Pinpoint the cell where the given text exists, returning its (X, Y) midpoint coordinate. 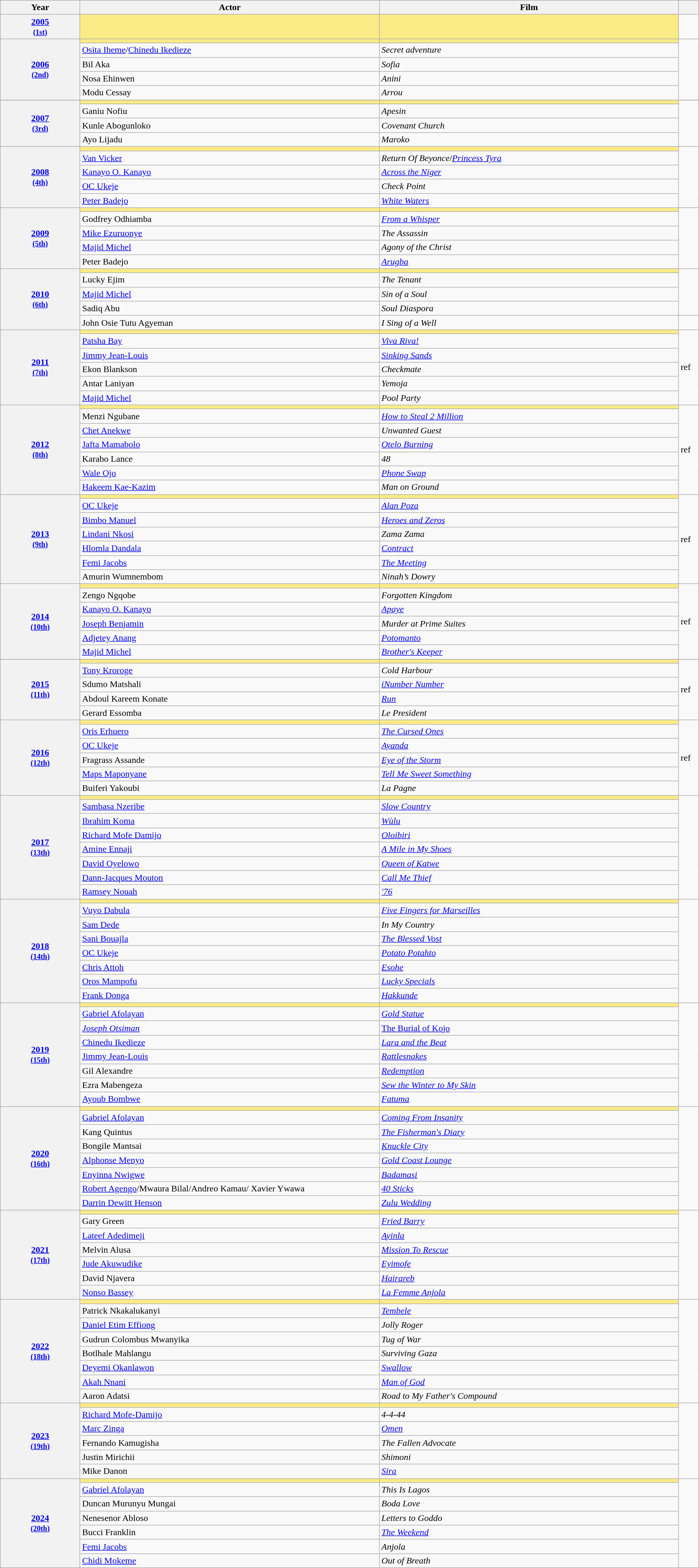
Gudrun Colombus Mwanyika (230, 1339)
Slow Country (529, 807)
Menzi Ngubane (230, 416)
Anjola (529, 1546)
Marc Zinga (230, 1429)
Enyinna Nwigwe (230, 1174)
Van Vicker (230, 158)
2007(3rd) (40, 123)
Robert Agengo/Mwaura Bilal/Andreo Kamau/ Xavier Ywawa (230, 1189)
The Meeting (529, 562)
Letters to Goddo (529, 1518)
Man of God (529, 1382)
Yemoja (529, 384)
Gerard Essomba (230, 713)
Ganiu Nofiu (230, 111)
Ayanda (529, 745)
Chinedu Ikedieze (230, 1042)
Oris Erhuero (230, 731)
The Assassin (529, 233)
Agony of the Christ (529, 247)
Godfrey Odhiamba (230, 219)
Kunle Abogunloko (230, 125)
Brother's Keeper (529, 652)
White Waters (529, 201)
Adjetey Anang (230, 638)
2018(14th) (40, 951)
Bucci Franklin (230, 1532)
Forgotten Kingdom (529, 595)
Check Point (529, 186)
Antar Laniyan (230, 384)
'76 (529, 892)
In My Country (529, 924)
Botlhale Mahlangu (230, 1353)
Lindani Nkosi (230, 534)
2012(8th) (40, 450)
Eyimofe (529, 1264)
Mike Ezuruonye (230, 233)
The Cursed Ones (529, 731)
Lucky Ejim (230, 280)
Patrick Nkakalukanyi (230, 1311)
Checkmate (529, 369)
4-4-44 (529, 1414)
Queen of Katwe (529, 863)
Kang Quintus (230, 1132)
Deyemi Okanlawon (230, 1367)
Covenant Church (529, 125)
Man on Ground (529, 487)
Sam Dede (230, 924)
Nosa Ehinwen (230, 78)
Wùlu (529, 821)
Sin of a Soul (529, 294)
Jafta Mamabolo (230, 445)
Osita Iheme/Chinedu Ikedieze (230, 50)
2017(13th) (40, 847)
2023(19th) (40, 1441)
Nonso Bassey (230, 1292)
A Mile in My Shoes (529, 849)
Joseph Otsiman (230, 1028)
Sdumo Matshali (230, 684)
Phone Swap (529, 473)
The Tenant (529, 280)
How to Steal 2 Million (529, 416)
Gil Alexandre (230, 1071)
Lara and the Beat (529, 1042)
Hakkunde (529, 996)
The Fisherman's Diary (529, 1132)
2020(16th) (40, 1158)
2008(4th) (40, 177)
La Pagne (529, 788)
Melvin Alusa (230, 1250)
Abdoul Kareem Konate (230, 699)
Gold Statue (529, 1014)
Bil Aka (230, 64)
Return Of Beyonce/Princess Tyra (529, 158)
Year (40, 7)
Apesin (529, 111)
Shimoni (529, 1457)
Joseph Benjamin (230, 624)
Coming From Insanity (529, 1117)
2013(9th) (40, 539)
2021(17th) (40, 1255)
Jolly Roger (529, 1325)
Maroko (529, 139)
Fried Barry (529, 1221)
Viva Riva! (529, 341)
Richard Mofe-Damijo (230, 1414)
John Osie Tutu Agyeman (230, 322)
Vuyo Dabula (230, 910)
Ayo Lijadu (230, 139)
Road to My Father's Compound (529, 1396)
Tembele (529, 1311)
Duncan Murunyu Mungai (230, 1504)
Sani Bouajla (230, 938)
Surviving Gaza (529, 1353)
Hairareb (529, 1278)
Arugba (529, 262)
Gary Green (230, 1221)
This Is Lagos (529, 1490)
Boda Love (529, 1504)
Frank Donga (230, 996)
Oros Mampofu (230, 981)
Eye of the Storm (529, 760)
La Femme Anjola (529, 1292)
Amurin Wumnembom (230, 577)
Anini (529, 78)
Rattlesnakes (529, 1057)
Fragrass Assande (230, 760)
I Sing of a Well (529, 322)
Darrin Dewitt Henson (230, 1203)
Sadiq Abu (230, 308)
Swallow (529, 1367)
Aaron Adatsi (230, 1396)
Ramsey Nouah (230, 892)
Sofia (529, 64)
2011(7th) (40, 367)
Omen (529, 1429)
2006(2nd) (40, 69)
Mission To Rescue (529, 1250)
Tell Me Sweet Something (529, 774)
Zulu Wedding (529, 1203)
Wale Ojo (230, 473)
Jude Akuwudike (230, 1264)
David Njavera (230, 1278)
Patsha Bay (230, 341)
Amine Ennaji (230, 849)
2016(12th) (40, 758)
Zama Zama (529, 534)
2022(18th) (40, 1351)
Apaye (529, 609)
Knuckle City (529, 1146)
Justin Mirichii (230, 1457)
Hakeem Kae-Kazim (230, 487)
2015(11th) (40, 690)
Sambasa Nzeribe (230, 807)
2014(10th) (40, 622)
Run (529, 699)
Heroes and Zeros (529, 520)
Cold Harbour (529, 670)
Ayoub Bombwe (230, 1099)
Ibrahim Koma (230, 821)
Mike Danon (230, 1471)
Sinking Sands (529, 355)
Lateef Adedimeji (230, 1235)
Modu Cessay (230, 93)
Ekon Blankson (230, 369)
Richard Mofe Damijo (230, 835)
Pool Party (529, 398)
Across the Niger (529, 172)
40 Sticks (529, 1189)
Otelo Burning (529, 445)
Murder at Prime Suites (529, 624)
Arrou (529, 93)
Alan Poza (529, 505)
Nenesenor Abloso (230, 1518)
Buiferi Yakoubi (230, 788)
From a Whisper (529, 219)
2010(6th) (40, 299)
2024(20th) (40, 1523)
Zengo Ngqobe (230, 595)
Out of Breath (529, 1561)
Fatuma (529, 1099)
Fernando Kamugisha (230, 1443)
Hlomla Dandala (230, 548)
Daniel Etim Effiong (230, 1325)
The Fallen Advocate (529, 1443)
Akah Nnani (230, 1382)
Karabo Lance (230, 459)
Ninah’s Dowry (529, 577)
Tony Kroroge (230, 670)
iNumber Number (529, 684)
Le President (529, 713)
David Oyelowo (230, 863)
Chet Anekwe (230, 430)
Five Fingers for Marseilles (529, 910)
2005(1st) (40, 27)
Redemption (529, 1071)
Potomanto (529, 638)
Sira (529, 1471)
Badamasi (529, 1174)
Alphonse Menyo (230, 1160)
The Blessed Vost (529, 938)
Contract (529, 548)
Call Me Thief (529, 878)
Bimbo Manuel (230, 520)
2019(15th) (40, 1055)
Tug of War (529, 1339)
Unwanted Guest (529, 430)
The Weekend (529, 1532)
Maps Maponyane (230, 774)
Bongile Mantsai (230, 1146)
Actor (230, 7)
Film (529, 7)
Ezra Mabengeza (230, 1085)
Chidi Mokeme (230, 1561)
48 (529, 459)
Secret adventure (529, 50)
Lucky Specials (529, 981)
2009(5th) (40, 238)
Soul Diaspora (529, 308)
Chris Attoh (230, 967)
Potato Potahto (529, 953)
Gold Coast Lounge (529, 1160)
Esohe (529, 967)
The Burial of Kojo (529, 1028)
Dann-Jacques Mouton (230, 878)
Ayinla (529, 1235)
Oloibiri (529, 835)
Sew the Winter to My Skin (529, 1085)
